Capture the cell that displays the provided text and extract its [x, y] central coordinate. 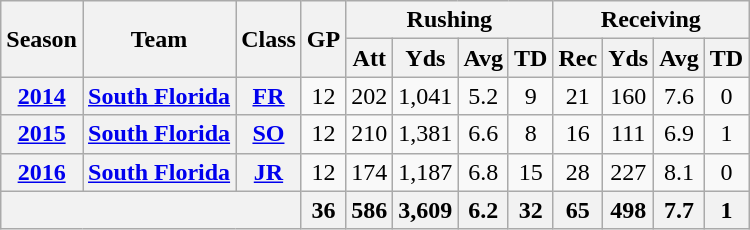
6.2 [484, 210]
36 [323, 210]
202 [370, 96]
174 [370, 172]
6.9 [680, 134]
1,187 [426, 172]
9 [530, 96]
Att [370, 58]
8.1 [680, 172]
16 [578, 134]
6.8 [484, 172]
GP [323, 39]
FR [269, 96]
1,381 [426, 134]
586 [370, 210]
160 [628, 96]
111 [628, 134]
Class [269, 39]
3,609 [426, 210]
Rec [578, 58]
Receiving [651, 20]
5.2 [484, 96]
2015 [42, 134]
28 [578, 172]
210 [370, 134]
15 [530, 172]
32 [530, 210]
1,041 [426, 96]
65 [578, 210]
SO [269, 134]
8 [530, 134]
2016 [42, 172]
6.6 [484, 134]
21 [578, 96]
Team [158, 39]
Season [42, 39]
7.7 [680, 210]
7.6 [680, 96]
JR [269, 172]
227 [628, 172]
498 [628, 210]
Rushing [450, 20]
2014 [42, 96]
